Return (X, Y) of the center of cell containing provided text 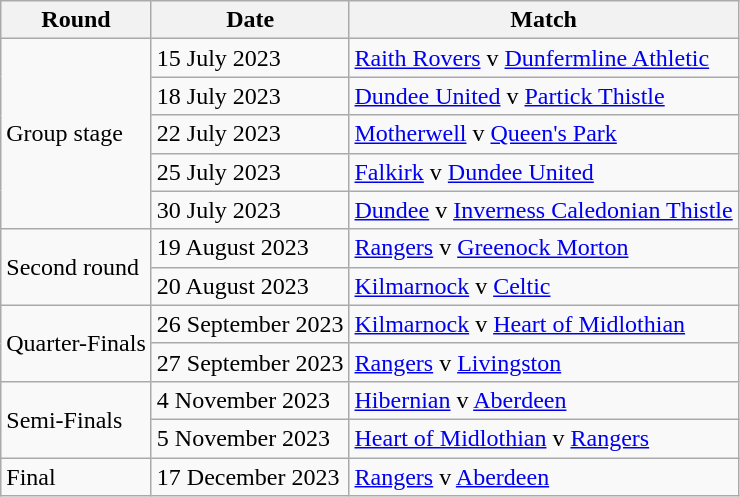
27 September 2023 (250, 362)
Semi-Finals (76, 419)
30 July 2023 (250, 210)
Date (250, 20)
Dundee v Inverness Caledonian Thistle (544, 210)
5 November 2023 (250, 438)
18 July 2023 (250, 96)
Rangers v Greenock Morton (544, 248)
4 November 2023 (250, 400)
Rangers v Livingston (544, 362)
26 September 2023 (250, 324)
Motherwell v Queen's Park (544, 134)
Falkirk v Dundee United (544, 172)
17 December 2023 (250, 477)
Kilmarnock v Heart of Midlothian (544, 324)
Heart of Midlothian v Rangers (544, 438)
Round (76, 20)
Group stage (76, 134)
19 August 2023 (250, 248)
Hibernian v Aberdeen (544, 400)
Dundee United v Partick Thistle (544, 96)
Quarter-Finals (76, 343)
20 August 2023 (250, 286)
Match (544, 20)
25 July 2023 (250, 172)
Final (76, 477)
Raith Rovers v Dunfermline Athletic (544, 58)
Kilmarnock v Celtic (544, 286)
15 July 2023 (250, 58)
22 July 2023 (250, 134)
Rangers v Aberdeen (544, 477)
Second round (76, 267)
